Capture the cell that displays the provided text and extract its [x, y] central coordinate. 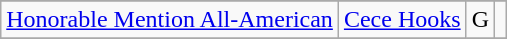
Cece Hooks [402, 20]
G [480, 20]
Honorable Mention All-American [170, 20]
